Pinpoint the cell where the given text exists, returning its [x, y] midpoint coordinate. 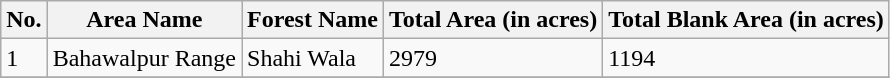
Bahawalpur Range [144, 58]
Total Blank Area (in acres) [746, 20]
Shahi Wala [313, 58]
1 [24, 58]
1194 [746, 58]
Area Name [144, 20]
2979 [492, 58]
Forest Name [313, 20]
Total Area (in acres) [492, 20]
No. [24, 20]
